Extract the (x, y) coordinate from the center of the cell holding the provided text.  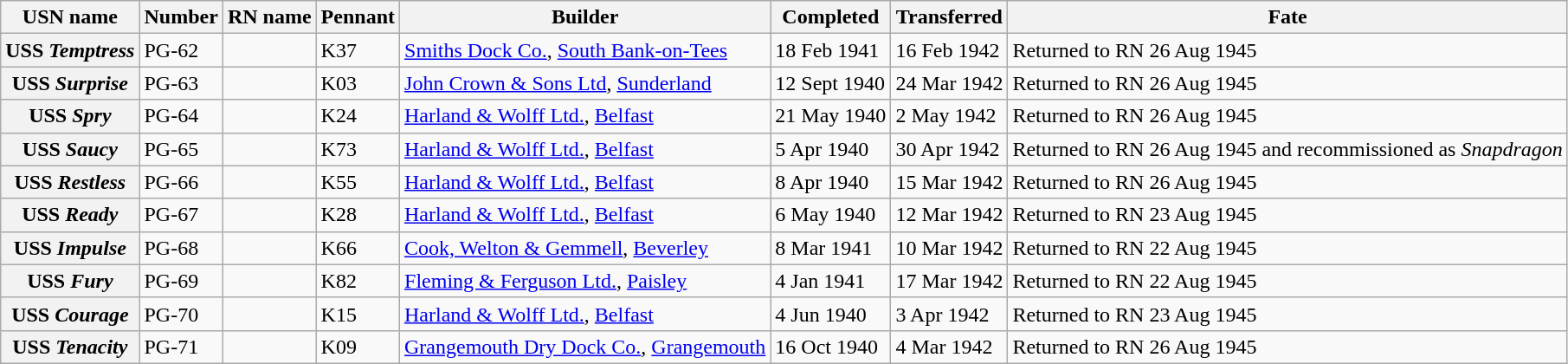
16 Oct 1940 (831, 347)
Completed (831, 17)
John Crown & Sons Ltd, Sunderland (585, 83)
USS Restless (70, 182)
USS Surprise (70, 83)
PG-70 (181, 314)
4 Jun 1940 (831, 314)
Pennant (358, 17)
Grangemouth Dry Dock Co., Grangemouth (585, 347)
K55 (358, 182)
PG-69 (181, 281)
4 Mar 1942 (949, 347)
K03 (358, 83)
K82 (358, 281)
21 May 1940 (831, 116)
18 Feb 1941 (831, 50)
K15 (358, 314)
8 Mar 1941 (831, 248)
Transferred (949, 17)
K66 (358, 248)
PG-67 (181, 215)
Returned to RN 26 Aug 1945 and recommissioned as Snapdragon (1287, 149)
K37 (358, 50)
USS Fury (70, 281)
17 Mar 1942 (949, 281)
8 Apr 1940 (831, 182)
4 Jan 1941 (831, 281)
K09 (358, 347)
6 May 1940 (831, 215)
16 Feb 1942 (949, 50)
Builder (585, 17)
12 Sept 1940 (831, 83)
USS Temptress (70, 50)
K24 (358, 116)
24 Mar 1942 (949, 83)
PG-63 (181, 83)
PG-65 (181, 149)
USS Impulse (70, 248)
10 Mar 1942 (949, 248)
USN name (70, 17)
USS Tenacity (70, 347)
3 Apr 1942 (949, 314)
12 Mar 1942 (949, 215)
Number (181, 17)
USS Courage (70, 314)
Cook, Welton & Gemmell, Beverley (585, 248)
PG-66 (181, 182)
Smiths Dock Co., South Bank-on-Tees (585, 50)
15 Mar 1942 (949, 182)
USS Ready (70, 215)
PG-71 (181, 347)
2 May 1942 (949, 116)
RN name (269, 17)
PG-68 (181, 248)
5 Apr 1940 (831, 149)
Fate (1287, 17)
30 Apr 1942 (949, 149)
PG-64 (181, 116)
USS Spry (70, 116)
Fleming & Ferguson Ltd., Paisley (585, 281)
USS Saucy (70, 149)
K73 (358, 149)
K28 (358, 215)
PG-62 (181, 50)
